Extract the [X, Y] coordinate from the center of the cell holding the provided text.  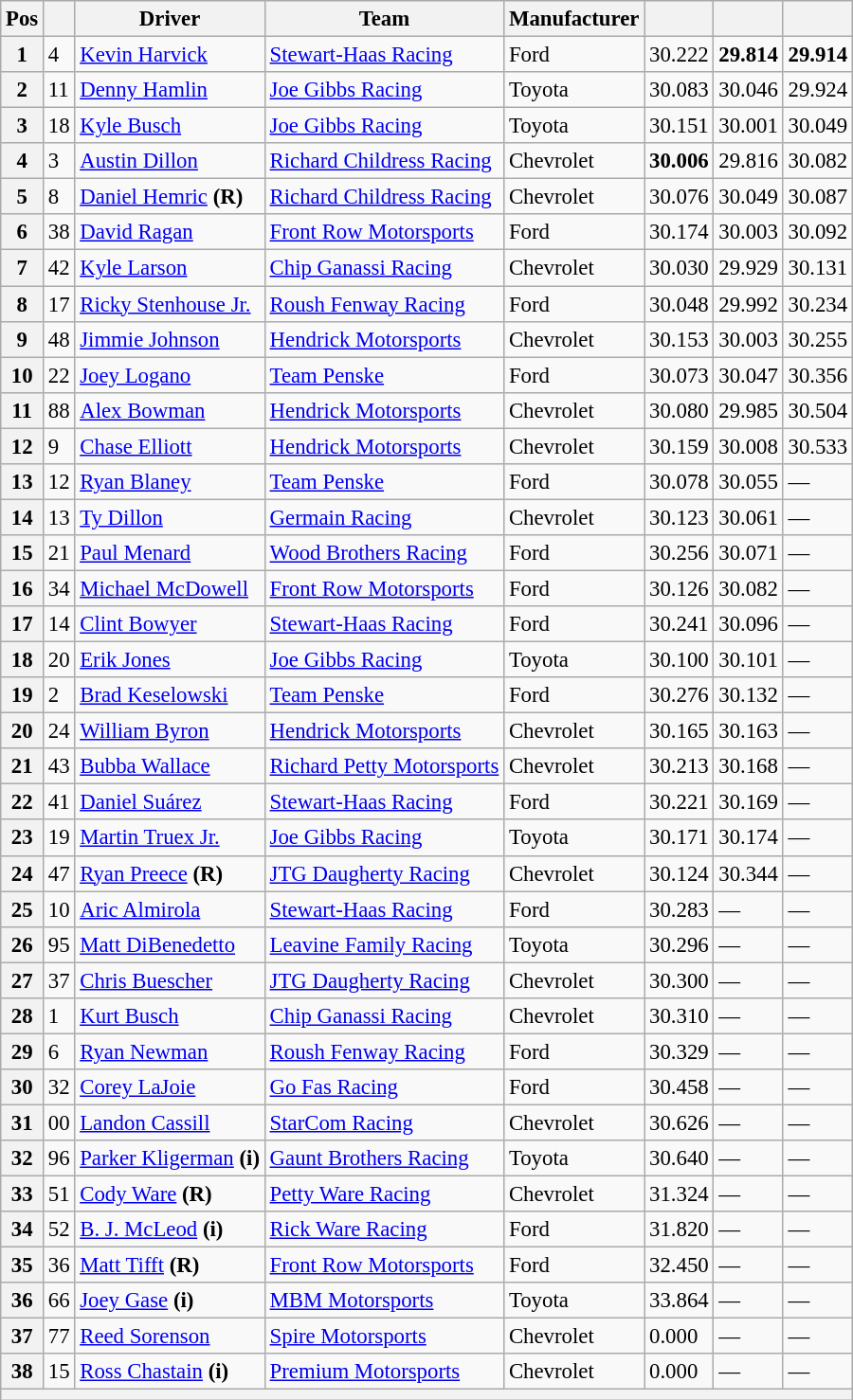
30.151 [679, 126]
Go Fas Racing [384, 1087]
30.300 [679, 980]
30.101 [749, 660]
Joey Logano [170, 375]
Spire Motorsports [384, 1337]
Parker Kligerman (i) [170, 1158]
Austin Dillon [170, 161]
Jimmie Johnson [170, 339]
30.092 [817, 232]
Germain Racing [384, 517]
Ricky Stenhouse Jr. [170, 304]
Premium Motorsports [384, 1373]
Wood Brothers Racing [384, 553]
30.344 [749, 873]
MBM Motorsports [384, 1301]
30.123 [679, 517]
Rick Ware Racing [384, 1229]
30.234 [817, 304]
95 [59, 944]
30.132 [749, 695]
31.820 [679, 1229]
30.256 [679, 553]
48 [59, 339]
30.055 [749, 482]
Corey LaJoie [170, 1087]
42 [59, 268]
30.171 [679, 838]
Matt DiBenedetto [170, 944]
29.814 [749, 55]
30.221 [679, 802]
Denny Hamlin [170, 90]
Chase Elliott [170, 446]
33.864 [679, 1301]
30.159 [679, 446]
77 [59, 1337]
Ryan Blaney [170, 482]
Landon Cassill [170, 1122]
7 [23, 268]
30.030 [679, 268]
Gaunt Brothers Racing [384, 1158]
33 [23, 1194]
30.008 [749, 446]
30.046 [749, 90]
30.640 [679, 1158]
Daniel Suárez [170, 802]
96 [59, 1158]
Michael McDowell [170, 588]
30.131 [817, 268]
30.329 [679, 1051]
Manufacturer [574, 19]
30.356 [817, 375]
00 [59, 1122]
Ty Dillon [170, 517]
Ross Chastain (i) [170, 1373]
Joey Gase (i) [170, 1301]
30.296 [679, 944]
Pos [23, 19]
30.006 [679, 161]
66 [59, 1301]
26 [23, 944]
StarCom Racing [384, 1122]
30.626 [679, 1122]
30.504 [817, 410]
30.168 [749, 766]
30.533 [817, 446]
25 [23, 909]
32.450 [679, 1265]
30.213 [679, 766]
30.126 [679, 588]
B. J. McLeod (i) [170, 1229]
29.924 [817, 90]
30.222 [679, 55]
30.096 [749, 624]
30.283 [679, 909]
43 [59, 766]
Daniel Hemric (R) [170, 197]
30.061 [749, 517]
30.169 [749, 802]
30.276 [679, 695]
30.163 [749, 731]
30.080 [679, 410]
Petty Ware Racing [384, 1194]
28 [23, 1016]
30.048 [679, 304]
30 [23, 1087]
30.100 [679, 660]
30.310 [679, 1016]
Brad Keselowski [170, 695]
30.458 [679, 1087]
Kurt Busch [170, 1016]
51 [59, 1194]
30.153 [679, 339]
Matt Tifft (R) [170, 1265]
30.165 [679, 731]
30.076 [679, 197]
Cody Ware (R) [170, 1194]
Chris Buescher [170, 980]
30.255 [817, 339]
Clint Bowyer [170, 624]
David Ragan [170, 232]
35 [23, 1265]
Team [384, 19]
23 [23, 838]
Richard Petty Motorsports [384, 766]
31 [23, 1122]
16 [23, 588]
29 [23, 1051]
Driver [170, 19]
Erik Jones [170, 660]
Bubba Wallace [170, 766]
Paul Menard [170, 553]
29.929 [749, 268]
30.047 [749, 375]
William Byron [170, 731]
29.816 [749, 161]
30.001 [749, 126]
Alex Bowman [170, 410]
Ryan Newman [170, 1051]
30.071 [749, 553]
Ryan Preece (R) [170, 873]
29.914 [817, 55]
30.078 [679, 482]
Kyle Busch [170, 126]
41 [59, 802]
29.992 [749, 304]
27 [23, 980]
47 [59, 873]
52 [59, 1229]
Kevin Harvick [170, 55]
Reed Sorenson [170, 1337]
Leavine Family Racing [384, 944]
30.073 [679, 375]
Martin Truex Jr. [170, 838]
5 [23, 197]
Kyle Larson [170, 268]
31.324 [679, 1194]
30.087 [817, 197]
Aric Almirola [170, 909]
29.985 [749, 410]
30.124 [679, 873]
30.241 [679, 624]
30.083 [679, 90]
88 [59, 410]
